Return [X, Y] of the center of cell containing provided text 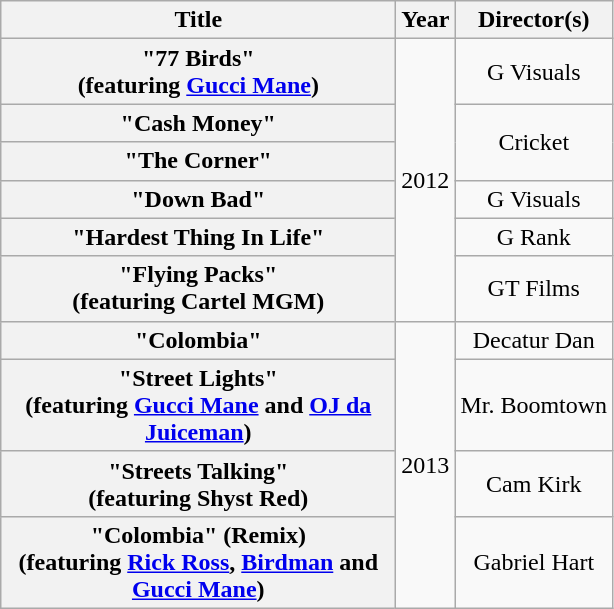
G Rank [534, 237]
Mr. Boomtown [534, 405]
Decatur Dan [534, 340]
2013 [426, 464]
"Streets Talking"(featuring Shyst Red) [198, 484]
2012 [426, 180]
"Street Lights"(featuring Gucci Mane and OJ da Juiceman) [198, 405]
"Cash Money" [198, 123]
Cricket [534, 142]
"Colombia" [198, 340]
Title [198, 20]
"Hardest Thing In Life" [198, 237]
"Colombia" (Remix)(featuring Rick Ross, Birdman and Gucci Mane) [198, 562]
"77 Birds"(featuring Gucci Mane) [198, 72]
"Down Bad" [198, 199]
Director(s) [534, 20]
Gabriel Hart [534, 562]
"The Corner" [198, 161]
"Flying Packs"(featuring Cartel MGM) [198, 288]
Year [426, 20]
Cam Kirk [534, 484]
GT Films [534, 288]
